Search for the cell housing the specified text and yield its [X, Y] center coordinate. 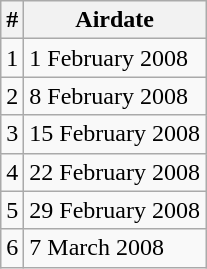
29 February 2008 [115, 210]
6 [12, 248]
4 [12, 172]
3 [12, 134]
5 [12, 210]
Airdate [115, 20]
1 [12, 58]
22 February 2008 [115, 172]
7 March 2008 [115, 248]
# [12, 20]
8 February 2008 [115, 96]
2 [12, 96]
15 February 2008 [115, 134]
1 February 2008 [115, 58]
